Search for the cell housing the specified text and yield its (X, Y) center coordinate. 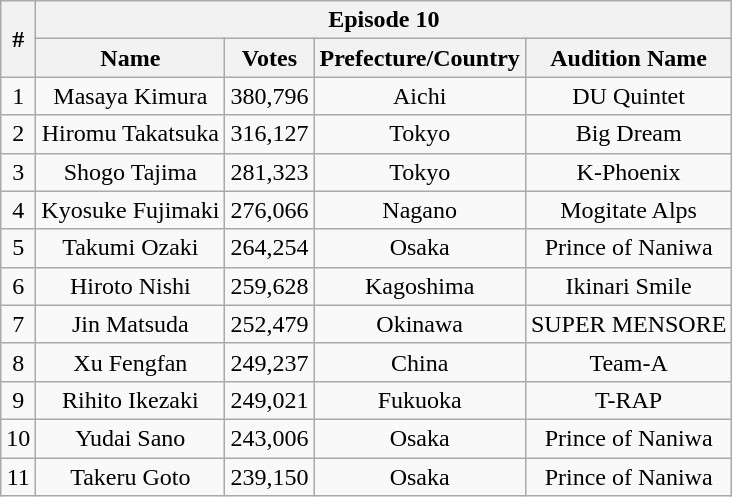
Ikinari Smile (628, 286)
Hiromu Takatsuka (130, 134)
8 (18, 362)
Kagoshima (420, 286)
276,066 (270, 210)
Audition Name (628, 58)
249,021 (270, 400)
3 (18, 172)
380,796 (270, 96)
252,479 (270, 324)
Mogitate Alps (628, 210)
Takeru Goto (130, 477)
Nagano (420, 210)
Prefecture/Country (420, 58)
Kyosuke Fujimaki (130, 210)
316,127 (270, 134)
K-Phoenix (628, 172)
6 (18, 286)
4 (18, 210)
Aichi (420, 96)
249,237 (270, 362)
243,006 (270, 438)
1 (18, 96)
5 (18, 248)
Masaya Kimura (130, 96)
Rihito Ikezaki (130, 400)
Fukuoka (420, 400)
Hiroto Nishi (130, 286)
264,254 (270, 248)
Team-A (628, 362)
SUPER MENSORE (628, 324)
Takumi Ozaki (130, 248)
259,628 (270, 286)
Shogo Tajima (130, 172)
Xu Fengfan (130, 362)
2 (18, 134)
7 (18, 324)
Jin Matsuda (130, 324)
Okinawa (420, 324)
T-RAP (628, 400)
Big Dream (628, 134)
China (420, 362)
Votes (270, 58)
9 (18, 400)
10 (18, 438)
DU Quintet (628, 96)
Name (130, 58)
Episode 10 (384, 20)
# (18, 39)
239,150 (270, 477)
11 (18, 477)
281,323 (270, 172)
Yudai Sano (130, 438)
